Identify which cell holds the provided text, then report its [X, Y] central coordinate. 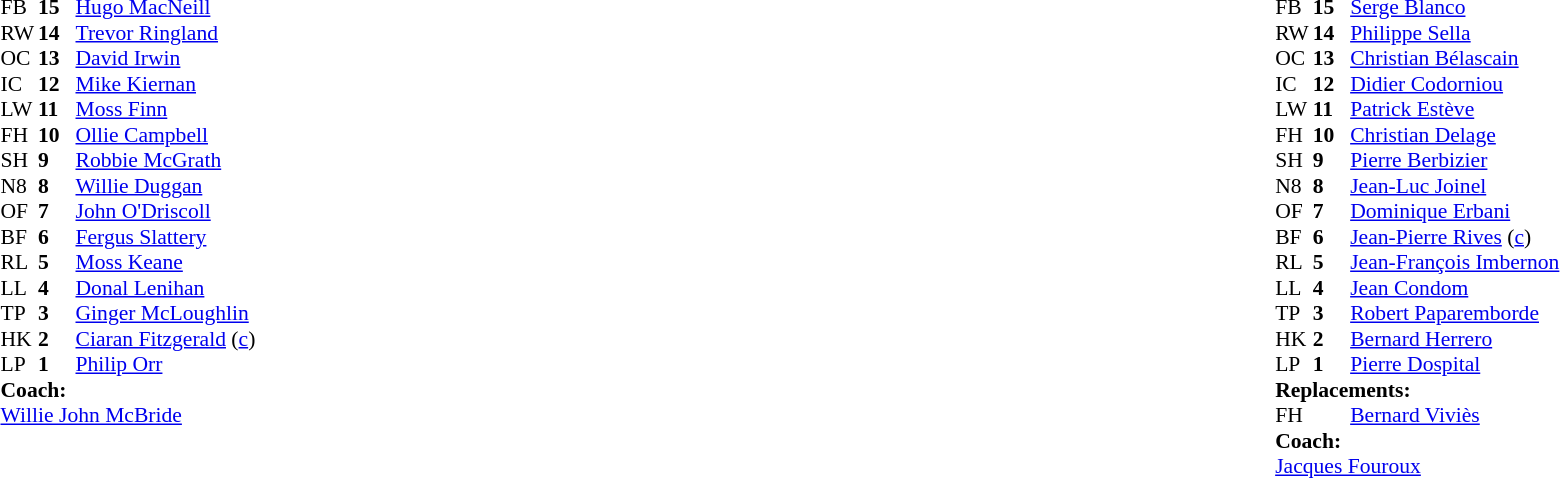
Jean-Luc Joinel [1454, 186]
Robbie McGrath [166, 161]
Bernard Herrero [1454, 339]
John O'Driscoll [166, 211]
Robert Paparemborde [1454, 313]
Moss Keane [166, 263]
Patrick Estève [1454, 109]
Dominique Erbani [1454, 211]
Christian Delage [1454, 135]
Bernard Viviès [1454, 415]
Willie John McBride [128, 415]
Mike Kiernan [166, 84]
Pierre Berbizier [1454, 161]
Willie Duggan [166, 186]
Fergus Slattery [166, 237]
Ollie Campbell [166, 135]
Jean-François Imbernon [1454, 263]
Ciaran Fitzgerald (c) [166, 339]
Donal Lenihan [166, 288]
Didier Codorniou [1454, 84]
Moss Finn [166, 109]
Replacements: [1417, 390]
Jean-Pierre Rives (c) [1454, 237]
Christian Bélascain [1454, 59]
Philip Orr [166, 365]
Pierre Dospital [1454, 365]
Jean Condom [1454, 288]
Trevor Ringland [166, 33]
Ginger McLoughlin [166, 313]
David Irwin [166, 59]
Philippe Sella [1454, 33]
